Pinpoint the cell where the given text exists, returning its (x, y) midpoint coordinate. 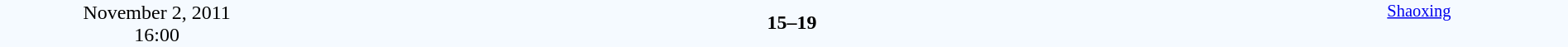
15–19 (791, 22)
Shaoxing (1419, 23)
November 2, 201116:00 (157, 23)
